Capture the cell that displays the provided text and extract its (x, y) central coordinate. 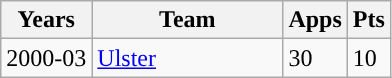
2000-03 (46, 58)
10 (368, 58)
Team (188, 20)
30 (315, 58)
Ulster (188, 58)
Pts (368, 20)
Years (46, 20)
Apps (315, 20)
